Identify which cell holds the provided text, then report its (x, y) central coordinate. 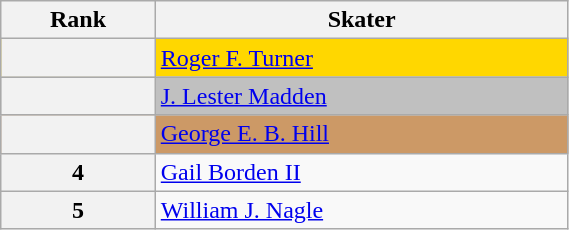
Skater (362, 20)
Rank (78, 20)
4 (78, 172)
5 (78, 210)
George E. B. Hill (362, 134)
Gail Borden II (362, 172)
J. Lester Madden (362, 96)
Roger F. Turner (362, 58)
William J. Nagle (362, 210)
